Pinpoint the cell where the given text exists, returning its (x, y) midpoint coordinate. 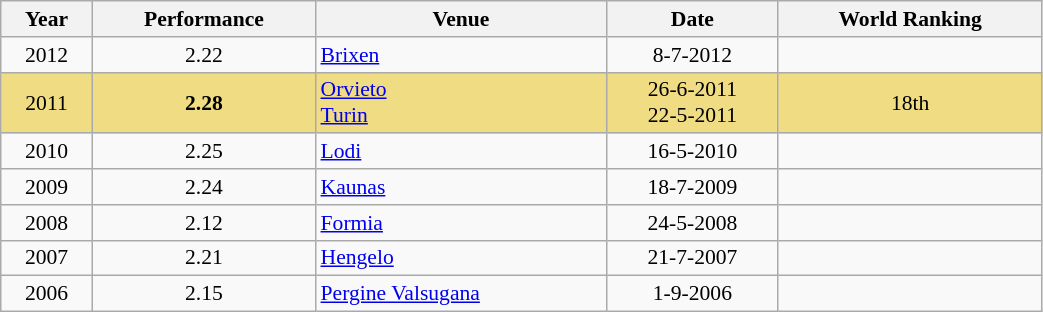
Formia (462, 223)
24-5-2008 (692, 223)
21-7-2007 (692, 258)
Kaunas (462, 187)
2009 (47, 187)
2.12 (204, 223)
1-9-2006 (692, 294)
2007 (47, 258)
18-7-2009 (692, 187)
2.15 (204, 294)
Venue (462, 19)
Date (692, 19)
8-7-2012 (692, 55)
2.24 (204, 187)
Pergine Valsugana (462, 294)
Lodi (462, 152)
16-5-2010 (692, 152)
2008 (47, 223)
2.21 (204, 258)
2.22 (204, 55)
Hengelo (462, 258)
18th (910, 102)
2011 (47, 102)
2010 (47, 152)
26-6-201122-5-2011 (692, 102)
Brixen (462, 55)
Orvieto Turin (462, 102)
2006 (47, 294)
Performance (204, 19)
World Ranking (910, 19)
2.28 (204, 102)
2012 (47, 55)
2.25 (204, 152)
Year (47, 19)
